Locate the cell with the specified text and output its (x, y) center coordinate. 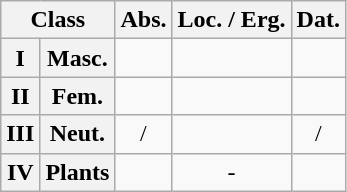
Masc. (78, 58)
- (232, 172)
Dat. (318, 20)
Class (58, 20)
Neut. (78, 134)
Fem. (78, 96)
I (20, 58)
III (20, 134)
Abs. (144, 20)
Plants (78, 172)
II (20, 96)
Loc. / Erg. (232, 20)
IV (20, 172)
